For the text-containing cell, return its midpoint in [X, Y] coordinate format. 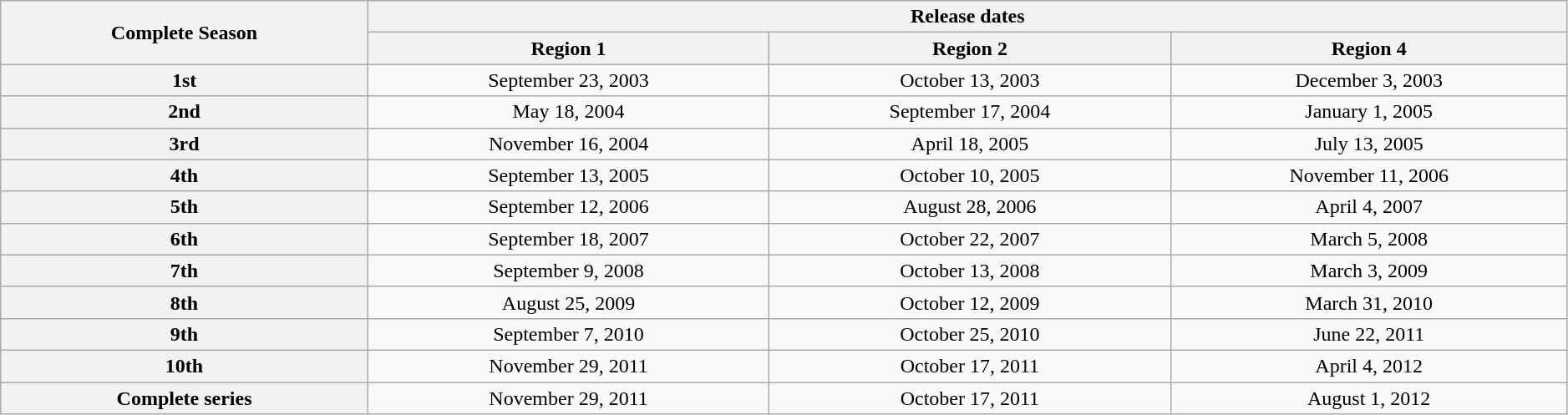
October 13, 2008 [970, 271]
4th [185, 175]
October 12, 2009 [970, 302]
5th [185, 207]
September 17, 2004 [970, 112]
Region 2 [970, 48]
October 22, 2007 [970, 239]
6th [185, 239]
September 9, 2008 [568, 271]
April 18, 2005 [970, 144]
March 5, 2008 [1368, 239]
September 13, 2005 [568, 175]
Region 4 [1368, 48]
September 23, 2003 [568, 80]
September 18, 2007 [568, 239]
9th [185, 334]
10th [185, 366]
Complete Season [185, 33]
January 1, 2005 [1368, 112]
July 13, 2005 [1368, 144]
Region 1 [568, 48]
April 4, 2007 [1368, 207]
October 25, 2010 [970, 334]
December 3, 2003 [1368, 80]
November 16, 2004 [568, 144]
October 13, 2003 [970, 80]
Release dates [967, 17]
October 10, 2005 [970, 175]
Complete series [185, 398]
7th [185, 271]
2nd [185, 112]
November 11, 2006 [1368, 175]
August 25, 2009 [568, 302]
May 18, 2004 [568, 112]
March 31, 2010 [1368, 302]
1st [185, 80]
August 28, 2006 [970, 207]
September 12, 2006 [568, 207]
8th [185, 302]
3rd [185, 144]
March 3, 2009 [1368, 271]
August 1, 2012 [1368, 398]
April 4, 2012 [1368, 366]
June 22, 2011 [1368, 334]
September 7, 2010 [568, 334]
